Identify which cell holds the provided text, then report its (x, y) central coordinate. 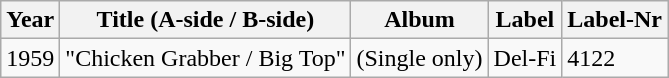
Label-Nr (615, 20)
Title (A-side / B-side) (206, 20)
Del-Fi (525, 58)
(Single only) (420, 58)
Year (30, 20)
Label (525, 20)
1959 (30, 58)
"Chicken Grabber / Big Top" (206, 58)
Album (420, 20)
4122 (615, 58)
